Detect which cell encompasses the target text, then output its [X, Y] center coordinate. 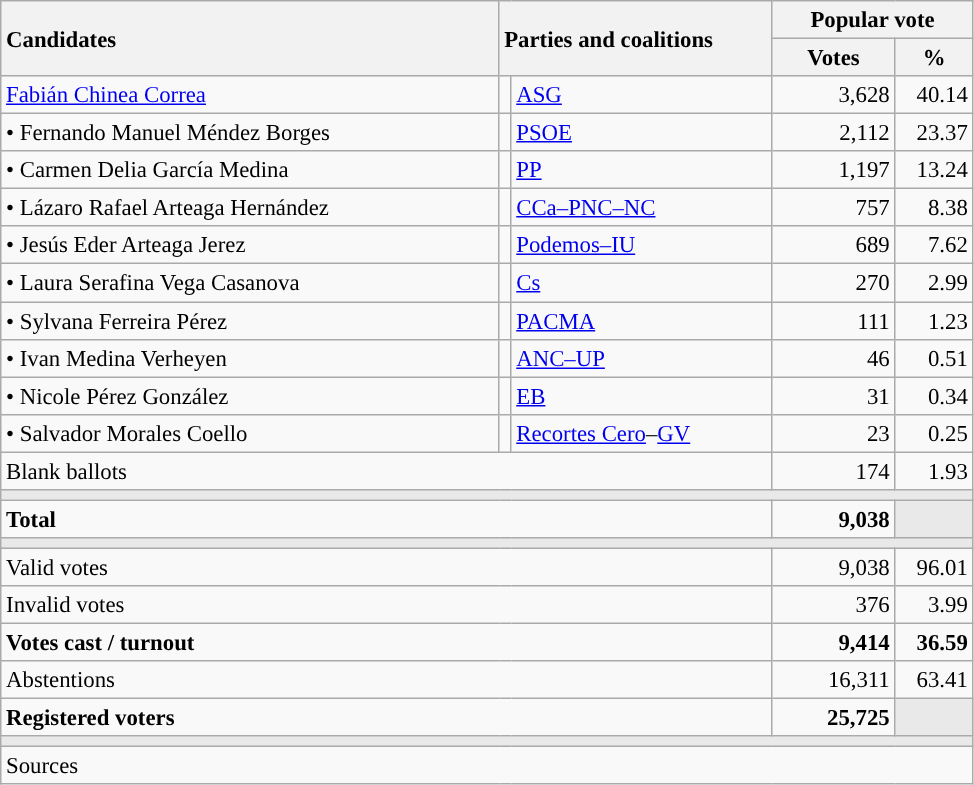
Popular vote [872, 20]
0.34 [934, 396]
Votes [834, 58]
63.41 [934, 680]
Registered voters [386, 718]
EB [642, 396]
Blank ballots [386, 471]
• Salvador Morales Coello [250, 433]
46 [834, 358]
13.24 [934, 170]
9,414 [834, 643]
8.38 [934, 208]
• Lázaro Rafael Arteaga Hernández [250, 208]
Votes cast / turnout [386, 643]
% [934, 58]
1,197 [834, 170]
Abstentions [386, 680]
25,725 [834, 718]
Cs [642, 283]
• Ivan Medina Verheyen [250, 358]
Podemos–IU [642, 245]
36.59 [934, 643]
2.99 [934, 283]
• Sylvana Ferreira Pérez [250, 321]
ANC–UP [642, 358]
PSOE [642, 133]
31 [834, 396]
3,628 [834, 95]
Total [386, 519]
7.62 [934, 245]
CCa–PNC–NC [642, 208]
111 [834, 321]
174 [834, 471]
Valid votes [386, 567]
Fabián Chinea Correa [250, 95]
0.51 [934, 358]
96.01 [934, 567]
1.93 [934, 471]
• Laura Serafina Vega Casanova [250, 283]
Parties and coalitions [636, 38]
Invalid votes [386, 605]
270 [834, 283]
• Nicole Pérez González [250, 396]
757 [834, 208]
23.37 [934, 133]
16,311 [834, 680]
Candidates [250, 38]
23 [834, 433]
376 [834, 605]
PP [642, 170]
• Carmen Delia García Medina [250, 170]
Recortes Cero–GV [642, 433]
ASG [642, 95]
3.99 [934, 605]
Sources [487, 766]
689 [834, 245]
1.23 [934, 321]
2,112 [834, 133]
PACMA [642, 321]
40.14 [934, 95]
• Fernando Manuel Méndez Borges [250, 133]
• Jesús Eder Arteaga Jerez [250, 245]
0.25 [934, 433]
